Return [x, y] of the center of cell containing provided text 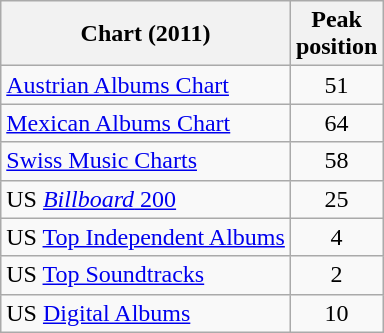
US Top Soundtracks [146, 275]
Chart (2011) [146, 34]
4 [336, 237]
10 [336, 313]
25 [336, 199]
US Top Independent Albums [146, 237]
2 [336, 275]
Peakposition [336, 34]
US Digital Albums [146, 313]
Swiss Music Charts [146, 161]
58 [336, 161]
51 [336, 85]
US Billboard 200 [146, 199]
Mexican Albums Chart [146, 123]
Austrian Albums Chart [146, 85]
64 [336, 123]
